Provide the [X, Y] coordinate of the cell's center where the given text is located.  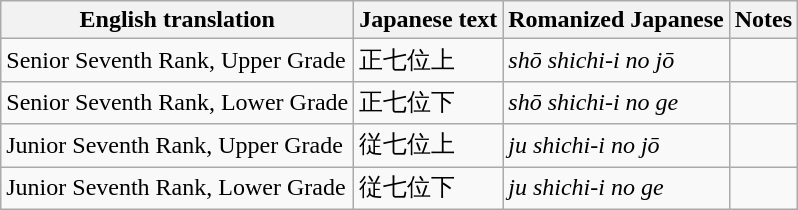
Senior Seventh Rank, Upper Grade [178, 60]
ju shichi-i no ge [616, 188]
shō shichi-i no jō [616, 60]
正七位上 [428, 60]
Junior Seventh Rank, Upper Grade [178, 146]
正七位下 [428, 102]
ju shichi-i no jō [616, 146]
Senior Seventh Rank, Lower Grade [178, 102]
従七位下 [428, 188]
Romanized Japanese [616, 20]
従七位上 [428, 146]
shō shichi-i no ge [616, 102]
English translation [178, 20]
Notes [763, 20]
Junior Seventh Rank, Lower Grade [178, 188]
Japanese text [428, 20]
